From the cell containing the given text, extract its center point as [x, y] coordinate. 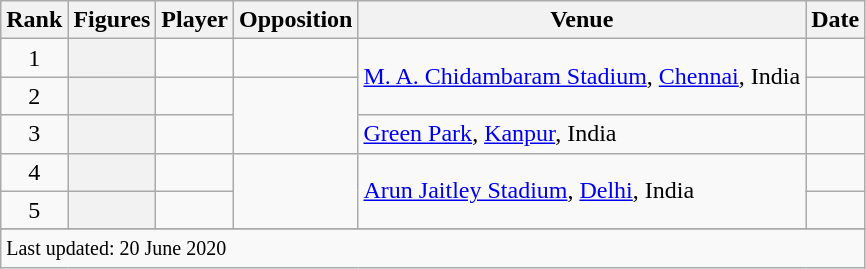
1 [34, 58]
Venue [582, 20]
3 [34, 134]
Rank [34, 20]
Player [195, 20]
Opposition [296, 20]
4 [34, 172]
Date [836, 20]
Last updated: 20 June 2020 [433, 248]
5 [34, 210]
2 [34, 96]
Figures [112, 20]
M. A. Chidambaram Stadium, Chennai, India [582, 77]
Arun Jaitley Stadium, Delhi, India [582, 191]
Green Park, Kanpur, India [582, 134]
